Return [x, y] of the center of cell containing provided text 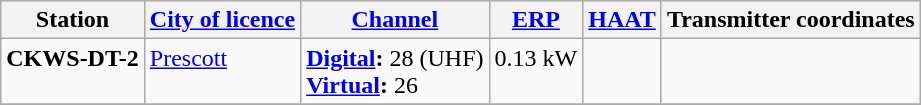
0.13 kW [536, 72]
Channel [395, 20]
Station [73, 20]
City of licence [222, 20]
ERP [536, 20]
HAAT [622, 20]
Transmitter coordinates [790, 20]
Prescott [222, 72]
Digital: 28 (UHF)Virtual: 26 [395, 72]
CKWS-DT-2 [73, 72]
